Extract the (x, y) coordinate from the center of the cell holding the provided text.  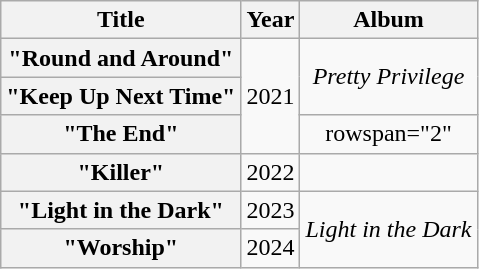
2023 (270, 210)
"Keep Up Next Time" (121, 96)
Year (270, 20)
"Round and Around" (121, 58)
2021 (270, 96)
rowspan="2" (388, 134)
Pretty Privilege (388, 77)
Album (388, 20)
Light in the Dark (388, 229)
2024 (270, 248)
"Light in the Dark" (121, 210)
2022 (270, 172)
"Killer" (121, 172)
"Worship" (121, 248)
"The End" (121, 134)
Title (121, 20)
